Locate the cell with the specified text and output its (X, Y) center coordinate. 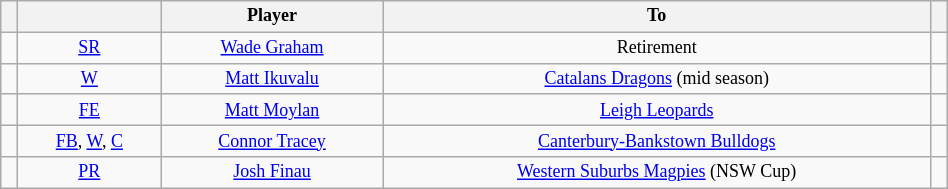
Matt Ikuvalu (272, 78)
FB, W, C (89, 140)
Canterbury-Bankstown Bulldogs (657, 140)
Retirement (657, 48)
Wade Graham (272, 48)
Catalans Dragons (mid season) (657, 78)
SR (89, 48)
FE (89, 110)
To (657, 16)
Josh Finau (272, 172)
Leigh Leopards (657, 110)
W (89, 78)
Connor Tracey (272, 140)
Matt Moylan (272, 110)
PR (89, 172)
Western Suburbs Magpies (NSW Cup) (657, 172)
Player (272, 16)
